Detect which cell encompasses the target text, then output its [x, y] center coordinate. 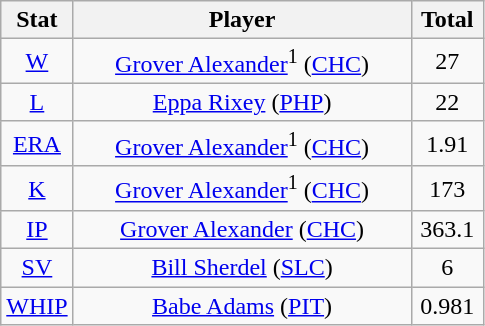
363.1 [447, 230]
ERA [37, 144]
IP [37, 230]
1.91 [447, 144]
Player [242, 20]
27 [447, 62]
SV [37, 268]
W [37, 62]
6 [447, 268]
Stat [37, 20]
Babe Adams (PIT) [242, 306]
173 [447, 188]
Bill Sherdel (SLC) [242, 268]
22 [447, 102]
Total [447, 20]
Eppa Rixey (PHP) [242, 102]
WHIP [37, 306]
K [37, 188]
L [37, 102]
Grover Alexander (CHC) [242, 230]
0.981 [447, 306]
